Scan for the cell matching the given text and deliver its [X, Y] coordinate at center. 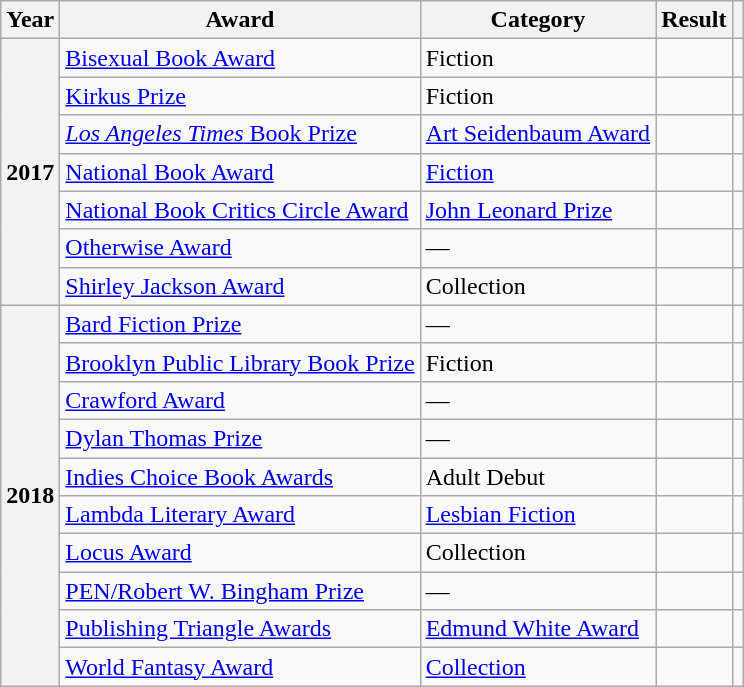
Locus Award [240, 553]
National Book Award [240, 172]
National Book Critics Circle Award [240, 210]
Art Seidenbaum Award [538, 134]
PEN/Robert W. Bingham Prize [240, 591]
Year [30, 20]
Result [694, 20]
Award [240, 20]
John Leonard Prize [538, 210]
Brooklyn Public Library Book Prize [240, 362]
Kirkus Prize [240, 96]
Publishing Triangle Awards [240, 629]
Dylan Thomas Prize [240, 438]
Lambda Literary Award [240, 515]
Indies Choice Book Awards [240, 477]
Category [538, 20]
Lesbian Fiction [538, 515]
Otherwise Award [240, 248]
World Fantasy Award [240, 667]
Bard Fiction Prize [240, 324]
Bisexual Book Award [240, 58]
Edmund White Award [538, 629]
Shirley Jackson Award [240, 286]
Los Angeles Times Book Prize [240, 134]
Adult Debut [538, 477]
2018 [30, 496]
Crawford Award [240, 400]
2017 [30, 172]
